Determine the [X, Y] coordinate at the center of the cell enclosing the given text.  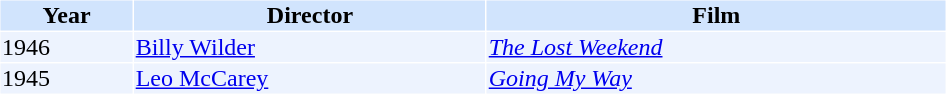
Going My Way [716, 79]
Year [66, 15]
Leo McCarey [310, 79]
1946 [66, 47]
Film [716, 15]
Director [310, 15]
1945 [66, 79]
Billy Wilder [310, 47]
The Lost Weekend [716, 47]
